Determine the (x, y) coordinate at the center of the cell enclosing the given text.  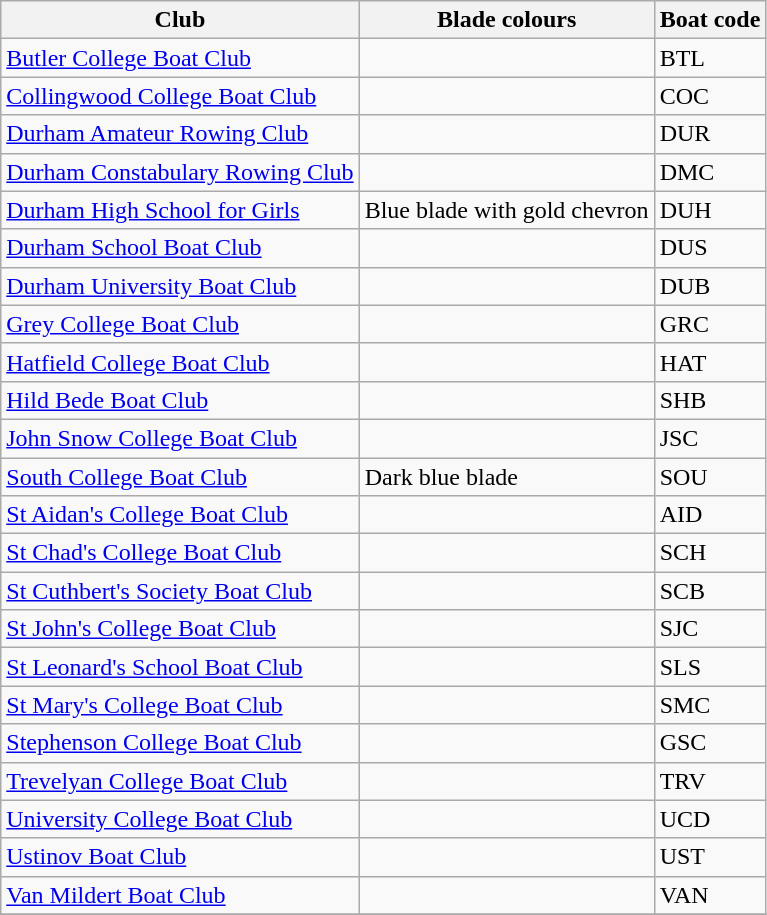
SJC (710, 629)
SHB (710, 400)
SOU (710, 477)
AID (710, 515)
DUB (710, 286)
Stephenson College Boat Club (180, 743)
UST (710, 857)
GRC (710, 324)
St Leonard's School Boat Club (180, 667)
SCB (710, 591)
Boat code (710, 20)
DMC (710, 172)
VAN (710, 895)
GSC (710, 743)
DUR (710, 134)
SMC (710, 705)
Club (180, 20)
DUS (710, 248)
BTL (710, 58)
Dark blue blade (506, 477)
COC (710, 96)
SLS (710, 667)
Van Mildert Boat Club (180, 895)
Blade colours (506, 20)
Butler College Boat Club (180, 58)
John Snow College Boat Club (180, 438)
Hild Bede Boat Club (180, 400)
South College Boat Club (180, 477)
Durham High School for Girls (180, 210)
DUH (710, 210)
University College Boat Club (180, 819)
UCD (710, 819)
Durham Amateur Rowing Club (180, 134)
TRV (710, 781)
Durham School Boat Club (180, 248)
SCH (710, 553)
St John's College Boat Club (180, 629)
St Cuthbert's Society Boat Club (180, 591)
Trevelyan College Boat Club (180, 781)
Blue blade with gold chevron (506, 210)
Durham Constabulary Rowing Club (180, 172)
St Aidan's College Boat Club (180, 515)
Ustinov Boat Club (180, 857)
Durham University Boat Club (180, 286)
Grey College Boat Club (180, 324)
St Mary's College Boat Club (180, 705)
JSC (710, 438)
St Chad's College Boat Club (180, 553)
Hatfield College Boat Club (180, 362)
HAT (710, 362)
Collingwood College Boat Club (180, 96)
